Identify which cell holds the provided text, then report its (X, Y) central coordinate. 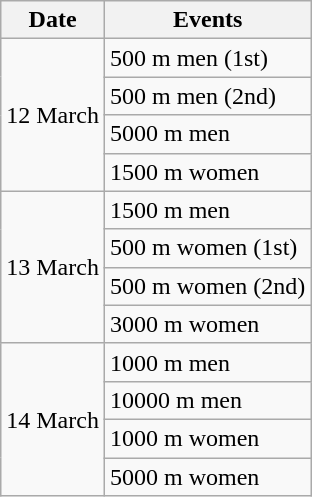
500 m women (2nd) (207, 286)
1000 m men (207, 362)
3000 m women (207, 324)
500 m women (1st) (207, 248)
Date (53, 20)
13 March (53, 267)
5000 m women (207, 477)
Events (207, 20)
1500 m women (207, 172)
500 m men (2nd) (207, 96)
500 m men (1st) (207, 58)
10000 m men (207, 400)
1000 m women (207, 438)
14 March (53, 419)
5000 m men (207, 134)
12 March (53, 115)
1500 m men (207, 210)
